Provide the (x, y) coordinate of the cell's center where the given text is located.  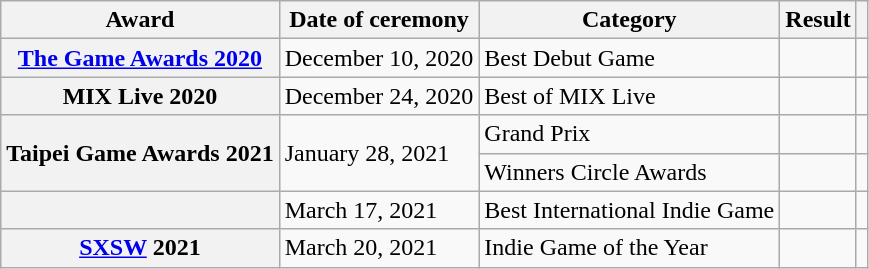
December 10, 2020 (379, 58)
January 28, 2021 (379, 153)
Grand Prix (630, 134)
The Game Awards 2020 (140, 58)
Category (630, 20)
Best International Indie Game (630, 210)
MIX Live 2020 (140, 96)
Taipei Game Awards 2021 (140, 153)
Result (818, 20)
March 17, 2021 (379, 210)
Best Debut Game (630, 58)
Best of MIX Live (630, 96)
SXSW 2021 (140, 248)
Winners Circle Awards (630, 172)
Date of ceremony (379, 20)
Indie Game of the Year (630, 248)
Award (140, 20)
December 24, 2020 (379, 96)
March 20, 2021 (379, 248)
